Scan for the cell matching the given text and deliver its [x, y] coordinate at center. 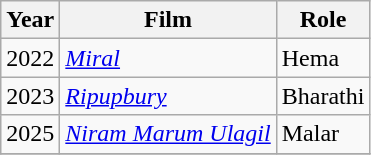
Niram Marum Ulagil [168, 134]
2025 [30, 134]
Film [168, 20]
Miral [168, 58]
2023 [30, 96]
Malar [323, 134]
Year [30, 20]
2022 [30, 58]
Role [323, 20]
Hema [323, 58]
Ripupbury [168, 96]
Bharathi [323, 96]
